Determine the [X, Y] coordinate at the center of the cell enclosing the given text.  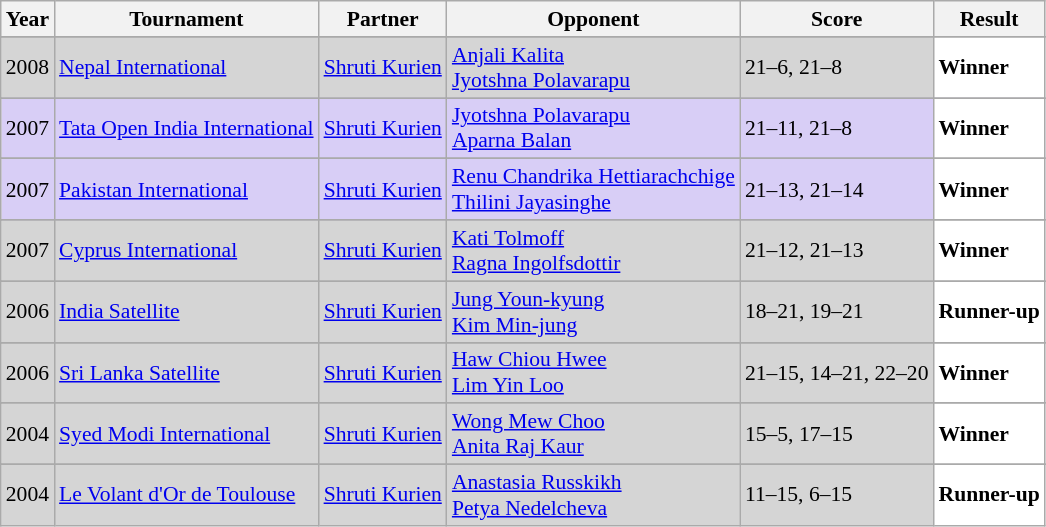
Opponent [594, 19]
11–15, 6–15 [837, 496]
Jung Youn-kyung Kim Min-jung [594, 312]
15–5, 17–15 [837, 434]
21–11, 21–8 [837, 128]
21–13, 21–14 [837, 190]
Renu Chandrika Hettiarachchige Thilini Jayasinghe [594, 190]
Jyotshna Polavarapu Aparna Balan [594, 128]
21–15, 14–21, 22–20 [837, 372]
18–21, 19–21 [837, 312]
Tournament [186, 19]
Score [837, 19]
Wong Mew Choo Anita Raj Kaur [594, 434]
Year [28, 19]
Haw Chiou Hwee Lim Yin Loo [594, 372]
Tata Open India International [186, 128]
Cyprus International [186, 250]
Result [988, 19]
Nepal International [186, 68]
Kati Tolmoff Ragna Ingolfsdottir [594, 250]
Anastasia Russkikh Petya Nedelcheva [594, 496]
21–6, 21–8 [837, 68]
Sri Lanka Satellite [186, 372]
Anjali Kalita Jyotshna Polavarapu [594, 68]
21–12, 21–13 [837, 250]
2008 [28, 68]
India Satellite [186, 312]
Le Volant d'Or de Toulouse [186, 496]
Syed Modi International [186, 434]
Partner [383, 19]
Pakistan International [186, 190]
